Scan for the cell matching the given text and deliver its [X, Y] coordinate at center. 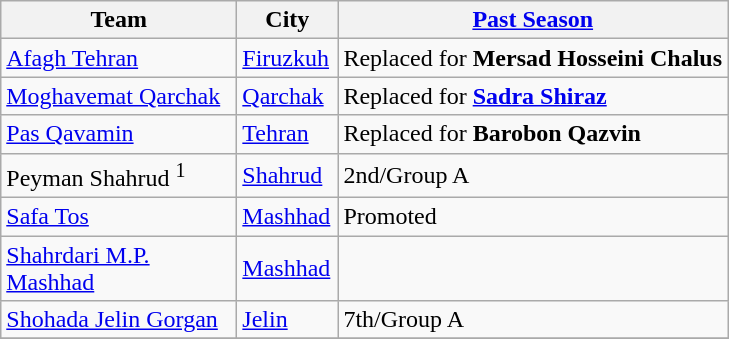
Replaced for Sadra Shiraz [533, 96]
Moghavemat Qarchak [119, 96]
2nd/Group A [533, 176]
Jelin [288, 320]
7th/Group A [533, 320]
Firuzkuh [288, 58]
Peyman Shahrud 1 [119, 176]
Shahrdari M.P. Mashhad [119, 268]
Safa Tos [119, 217]
Afagh Tehran [119, 58]
Shohada Jelin Gorgan [119, 320]
Shahrud [288, 176]
Replaced for Barobon Qazvin [533, 134]
Replaced for Mersad Hosseini Chalus [533, 58]
Promoted [533, 217]
Pas Qavamin [119, 134]
Tehran [288, 134]
Qarchak [288, 96]
Past Season [533, 20]
City [288, 20]
Team [119, 20]
